For the text-containing cell, return its midpoint in [X, Y] coordinate format. 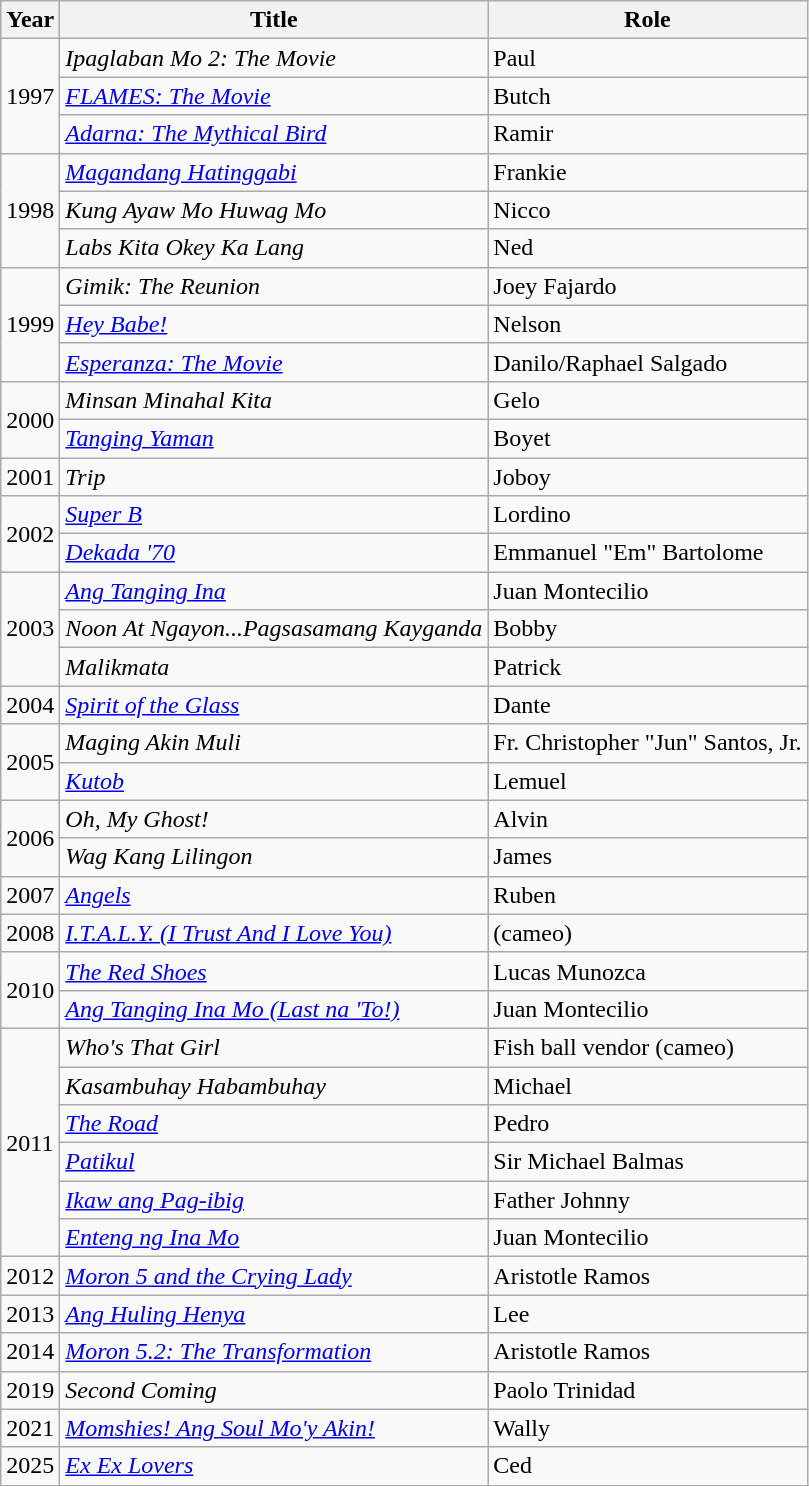
Trip [274, 477]
Pedro [648, 1124]
Momshies! Ang Soul Mo'y Akin! [274, 1428]
Moron 5.2: The Transformation [274, 1352]
Dante [648, 705]
Patikul [274, 1162]
Lee [648, 1314]
Ramir [648, 134]
James [648, 857]
2014 [30, 1352]
Ang Huling Henya [274, 1314]
Year [30, 20]
Fr. Christopher "Jun" Santos, Jr. [648, 743]
Lemuel [648, 781]
Second Coming [274, 1390]
Lucas Munozca [648, 971]
Wally [648, 1428]
Noon At Ngayon...Pagsasamang Kayganda [274, 629]
1997 [30, 96]
Joey Fajardo [648, 286]
Esperanza: The Movie [274, 362]
Lordino [648, 515]
I.T.A.L.Y. (I Trust And I Love You) [274, 933]
Spirit of the Glass [274, 705]
2012 [30, 1276]
Kung Ayaw Mo Huwag Mo [274, 210]
Angels [274, 895]
The Red Shoes [274, 971]
1998 [30, 210]
Boyet [648, 438]
2005 [30, 762]
Frankie [648, 172]
2000 [30, 419]
Paul [648, 58]
Ned [648, 248]
2011 [30, 1142]
2013 [30, 1314]
2006 [30, 838]
Joboy [648, 477]
Maging Akin Muli [274, 743]
Gelo [648, 400]
Malikmata [274, 667]
Ced [648, 1466]
Ang Tanging Ina Mo (Last na 'To!) [274, 1009]
Wag Kang Lilingon [274, 857]
Ipaglaban Mo 2: The Movie [274, 58]
Moron 5 and the Crying Lady [274, 1276]
(cameo) [648, 933]
Title [274, 20]
Fish ball vendor (cameo) [648, 1047]
Who's That Girl [274, 1047]
2007 [30, 895]
Enteng ng Ina Mo [274, 1238]
Bobby [648, 629]
2001 [30, 477]
Father Johnny [648, 1200]
Michael [648, 1085]
2002 [30, 534]
2004 [30, 705]
FLAMES: The Movie [274, 96]
Adarna: The Mythical Bird [274, 134]
Oh, My Ghost! [274, 819]
The Road [274, 1124]
Role [648, 20]
2019 [30, 1390]
Hey Babe! [274, 324]
2021 [30, 1428]
Kasambuhay Habambuhay [274, 1085]
2003 [30, 629]
Gimik: The Reunion [274, 286]
Sir Michael Balmas [648, 1162]
Ruben [648, 895]
Dekada '70 [274, 553]
Minsan Minahal Kita [274, 400]
2025 [30, 1466]
Kutob [274, 781]
Magandang Hatinggabi [274, 172]
Alvin [648, 819]
Ex Ex Lovers [274, 1466]
Danilo/Raphael Salgado [648, 362]
2010 [30, 990]
Nelson [648, 324]
Labs Kita Okey Ka Lang [274, 248]
Paolo Trinidad [648, 1390]
Nicco [648, 210]
1999 [30, 324]
Ikaw ang Pag-ibig [274, 1200]
Ang Tanging Ina [274, 591]
Super B [274, 515]
Tanging Yaman [274, 438]
2008 [30, 933]
Patrick [648, 667]
Emmanuel "Em" Bartolome [648, 553]
Butch [648, 96]
